From the cell containing the given text, extract its center point as [X, Y] coordinate. 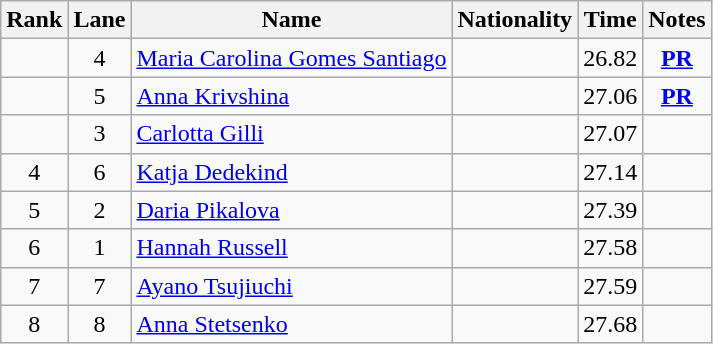
Lane [100, 20]
Anna Stetsenko [292, 324]
Katja Dedekind [292, 172]
Ayano Tsujiuchi [292, 286]
26.82 [610, 58]
27.39 [610, 210]
2 [100, 210]
Nationality [515, 20]
3 [100, 134]
Time [610, 20]
Rank [34, 20]
Daria Pikalova [292, 210]
Maria Carolina Gomes Santiago [292, 58]
Hannah Russell [292, 248]
27.59 [610, 286]
Name [292, 20]
27.06 [610, 96]
27.07 [610, 134]
Notes [677, 20]
27.14 [610, 172]
1 [100, 248]
Anna Krivshina [292, 96]
27.58 [610, 248]
27.68 [610, 324]
Carlotta Gilli [292, 134]
